For the text-containing cell, return its midpoint in (x, y) coordinate format. 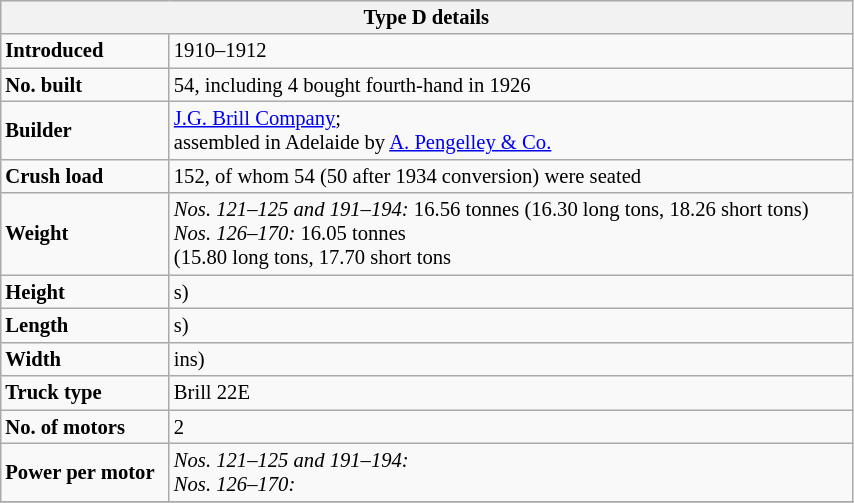
1910–1912 (510, 51)
Nos. 121–125 and 191–194: Nos. 126–170: (510, 473)
No. built (84, 85)
Builder (84, 131)
J.G. Brill Company; assembled in Adelaide by A. Pengelley & Co. (510, 131)
Brill 22E (510, 393)
Introduced (84, 51)
Truck type (84, 393)
Width (84, 359)
Length (84, 326)
Crush load (84, 176)
Nos. 121–125 and 191–194: 16.56 tonnes (16.30 long tons, 18.26 short tons)Nos. 126–170: 16.05 tonnes(15.80 long tons, 17.70 short tons (510, 234)
Height (84, 292)
2 (510, 427)
ins) (510, 359)
Weight (84, 234)
152, of whom 54 (50 after 1934 conversion) were seated (510, 176)
No. of motors (84, 427)
Power per motor (84, 473)
54, including 4 bought fourth-hand in 1926 (510, 85)
Type D details (426, 17)
